From the cell containing the given text, extract its center point as [x, y] coordinate. 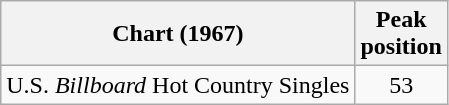
53 [401, 85]
U.S. Billboard Hot Country Singles [178, 85]
Chart (1967) [178, 34]
Peakposition [401, 34]
